Detect which cell encompasses the target text, then output its [X, Y] center coordinate. 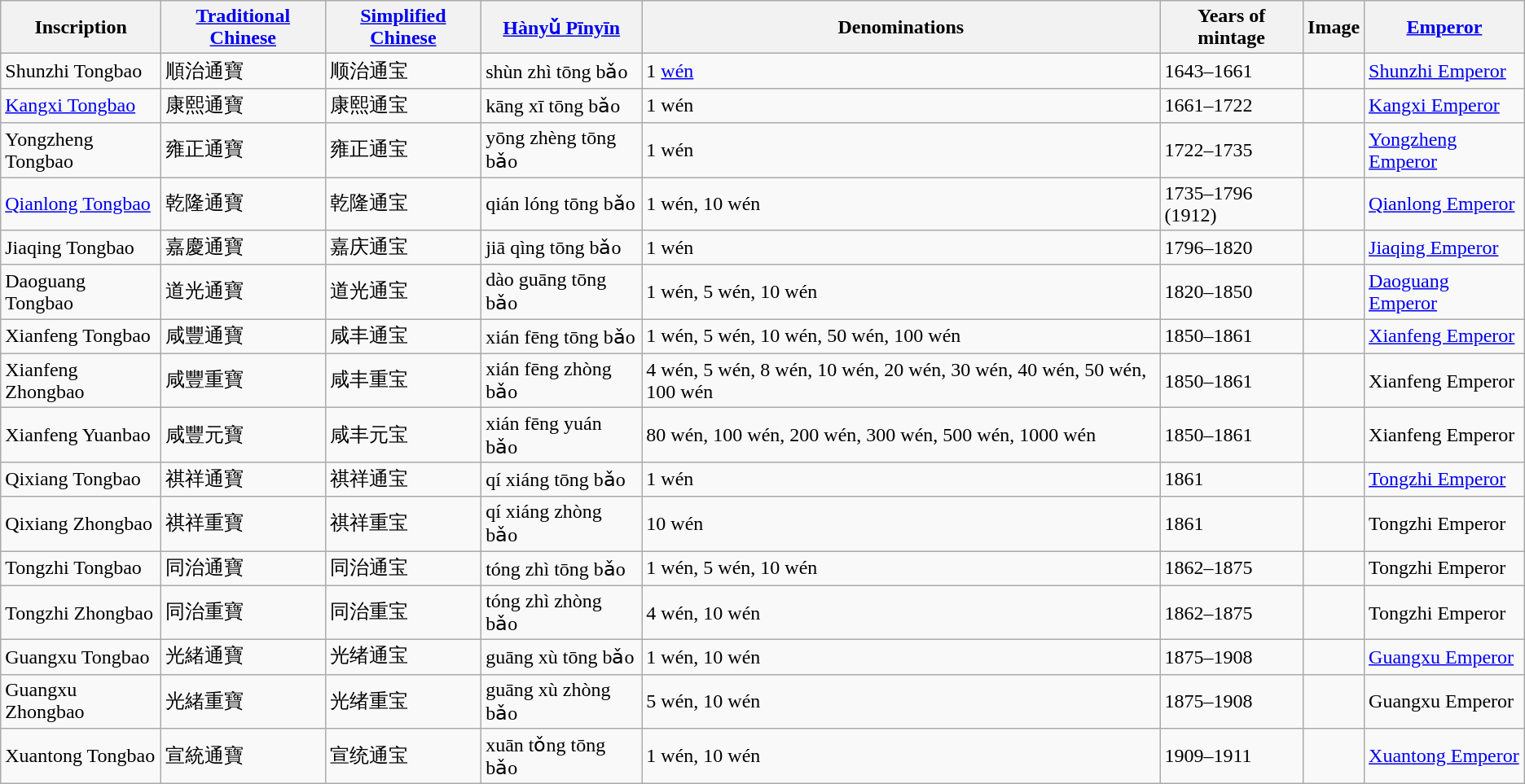
Xianfeng Yuanbao [81, 435]
tóng zhì tōng bǎo [562, 568]
乾隆通寶 [243, 204]
xián fēng tōng bǎo [562, 337]
Simplified Chinese [402, 28]
guāng xù tōng bǎo [562, 658]
Yongzheng Tongbao [81, 150]
Inscription [81, 28]
咸丰通宝 [402, 337]
Kangxi Tongbao [81, 106]
1909–1911 [1232, 756]
康熙通宝 [402, 106]
1661–1722 [1232, 106]
1796–1820 [1232, 247]
Hànyǔ Pīnyīn [562, 28]
光緒重寶 [243, 702]
Qianlong Tongbao [81, 204]
shùn zhì tōng bǎo [562, 72]
Denominations [901, 28]
光緒通寶 [243, 658]
Xianfeng Tongbao [81, 337]
1 wén, 5 wén, 10 wén, 50 wén, 100 wén [901, 337]
祺祥重寶 [243, 524]
1722–1735 [1232, 150]
yōng zhèng tōng bǎo [562, 150]
道光通宝 [402, 291]
1820–1850 [1232, 291]
光绪通宝 [402, 658]
嘉慶通寶 [243, 247]
祺祥重宝 [402, 524]
xián fēng yuán bǎo [562, 435]
Guangxu Zhongbao [81, 702]
Qixiang Zhongbao [81, 524]
順治通寶 [243, 72]
宣統通寶 [243, 756]
Tongzhi Zhongbao [81, 612]
Tongzhi Tongbao [81, 568]
Guangxu Tongbao [81, 658]
同治通寶 [243, 568]
xuān tǒng tōng bǎo [562, 756]
4 wén, 5 wén, 8 wén, 10 wén, 20 wén, 30 wén, 40 wén, 50 wén, 100 wén [901, 381]
同治通宝 [402, 568]
80 wén, 100 wén, 200 wén, 300 wén, 500 wén, 1000 wén [901, 435]
Traditional Chinese [243, 28]
祺祥通寶 [243, 479]
嘉庆通宝 [402, 247]
qián lóng tōng bǎo [562, 204]
咸豐通寶 [243, 337]
同治重寶 [243, 612]
Yongzheng Emperor [1445, 150]
咸丰元宝 [402, 435]
Xuantong Emperor [1445, 756]
Emperor [1445, 28]
tóng zhì zhòng bǎo [562, 612]
Shunzhi Tongbao [81, 72]
Years of mintage [1232, 28]
Image [1334, 28]
jiā qìng tōng bǎo [562, 247]
Jiaqing Emperor [1445, 247]
雍正通寶 [243, 150]
康熙通寶 [243, 106]
Xianfeng Zhongbao [81, 381]
guāng xù zhòng bǎo [562, 702]
光绪重宝 [402, 702]
dào guāng tōng bǎo [562, 291]
1735–1796 (1912) [1232, 204]
10 wén [901, 524]
Kangxi Emperor [1445, 106]
道光通寶 [243, 291]
Qianlong Emperor [1445, 204]
咸丰重宝 [402, 381]
1643–1661 [1232, 72]
Daoguang Emperor [1445, 291]
咸豐重寶 [243, 381]
kāng xī tōng bǎo [562, 106]
Daoguang Tongbao [81, 291]
雍正通宝 [402, 150]
qí xiáng tōng bǎo [562, 479]
顺治通宝 [402, 72]
4 wén, 10 wén [901, 612]
Jiaqing Tongbao [81, 247]
咸豐元寶 [243, 435]
Shunzhi Emperor [1445, 72]
5 wén, 10 wén [901, 702]
Qixiang Tongbao [81, 479]
xián fēng zhòng bǎo [562, 381]
qí xiáng zhòng bǎo [562, 524]
宣统通宝 [402, 756]
祺祥通宝 [402, 479]
乾隆通宝 [402, 204]
同治重宝 [402, 612]
Xuantong Tongbao [81, 756]
